Extract the [x, y] coordinate from the center of the cell holding the provided text.  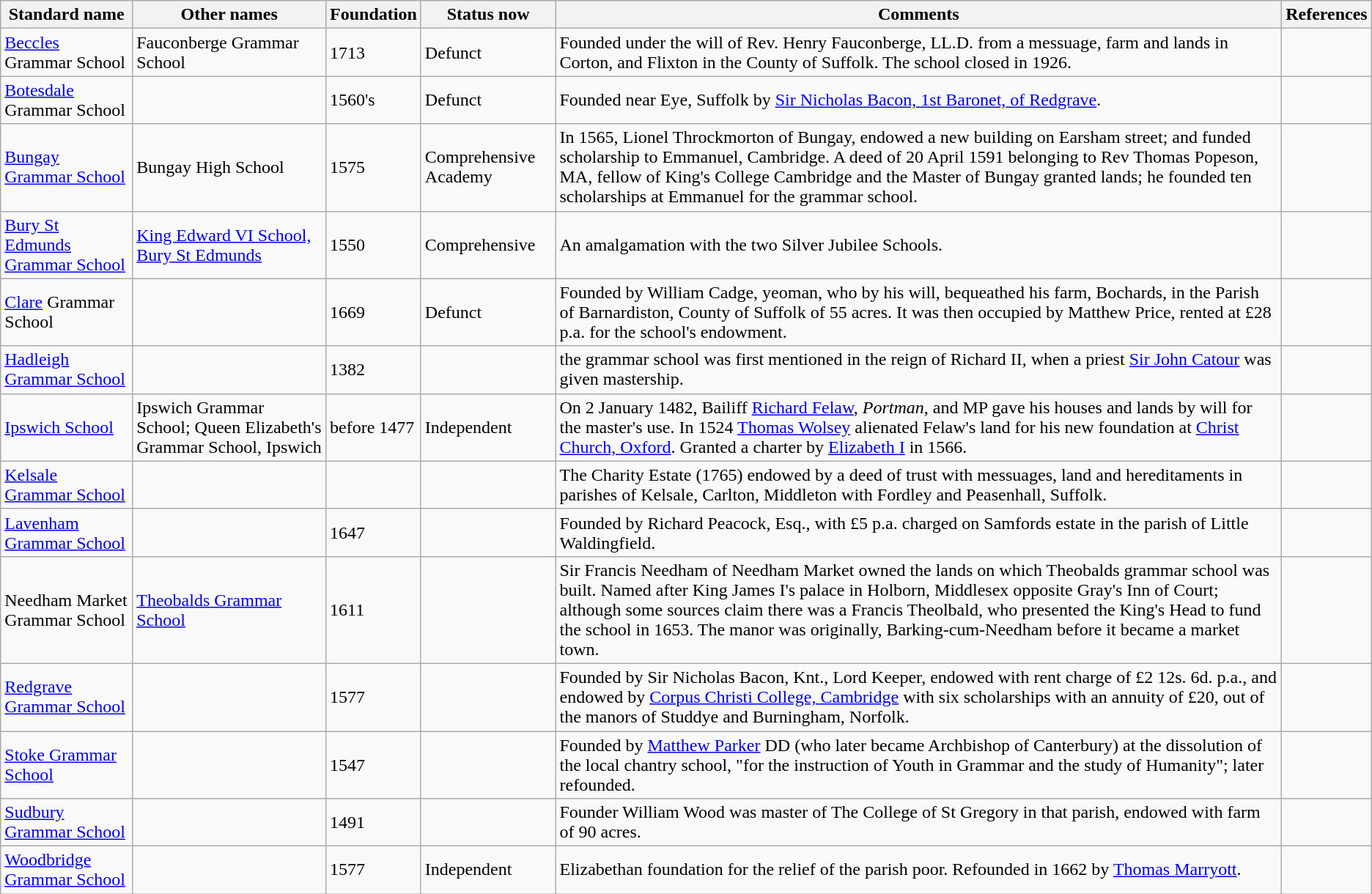
the grammar school was first mentioned in the reign of Richard II, when a priest Sir John Catour was given mastership. [919, 369]
Lavenham Grammar School [67, 532]
Sudbury Grammar School [67, 822]
Needham Market Grammar School [67, 610]
1382 [374, 369]
before 1477 [374, 427]
Comprehensive Academy [488, 167]
Fauconberge Grammar School [229, 53]
Woodbridge Grammar School [67, 871]
Stoke Grammar School [67, 765]
1491 [374, 822]
Status now [488, 15]
King Edward VI School, Bury St Edmunds [229, 245]
References [1327, 15]
Beccles Grammar School [67, 53]
Comprehensive [488, 245]
Ipswich Grammar School; Queen Elizabeth's Grammar School, Ipswich [229, 427]
Founded by Richard Peacock, Esq., with £5 p.a. charged on Samfords estate in the parish of Little Waldingfield. [919, 532]
1669 [374, 312]
Standard name [67, 15]
Botesdale Grammar School [67, 100]
Comments [919, 15]
1550 [374, 245]
1575 [374, 167]
1713 [374, 53]
1611 [374, 610]
1647 [374, 532]
Bungay High School [229, 167]
1547 [374, 765]
Hadleigh Grammar School [67, 369]
Bury St Edmunds Grammar School [67, 245]
Other names [229, 15]
Clare Grammar School [67, 312]
Ipswich School [67, 427]
An amalgamation with the two Silver Jubilee Schools. [919, 245]
Redgrave Grammar School [67, 697]
Founder William Wood was master of The College of St Gregory in that parish, endowed with farm of 90 acres. [919, 822]
Elizabethan foundation for the relief of the parish poor. Refounded in 1662 by Thomas Marryott. [919, 871]
Founded near Eye, Suffolk by Sir Nicholas Bacon, 1st Baronet, of Redgrave. [919, 100]
Kelsale Grammar School [67, 485]
1560's [374, 100]
Bungay Grammar School [67, 167]
Foundation [374, 15]
Theobalds Grammar School [229, 610]
